Provide the (x, y) coordinate of the cell's center where the given text is located.  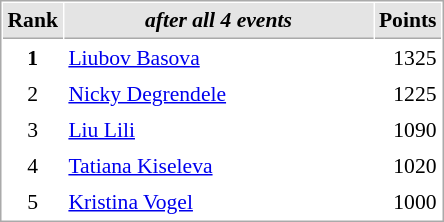
Kristina Vogel (218, 201)
1325 (408, 57)
4 (32, 165)
1225 (408, 93)
1 (32, 57)
Liu Lili (218, 129)
2 (32, 93)
Rank (32, 21)
5 (32, 201)
Points (408, 21)
after all 4 events (218, 21)
Nicky Degrendele (218, 93)
Tatiana Kiseleva (218, 165)
1000 (408, 201)
1090 (408, 129)
3 (32, 129)
Liubov Basova (218, 57)
1020 (408, 165)
